Locate the cell with the specified text and output its [x, y] center coordinate. 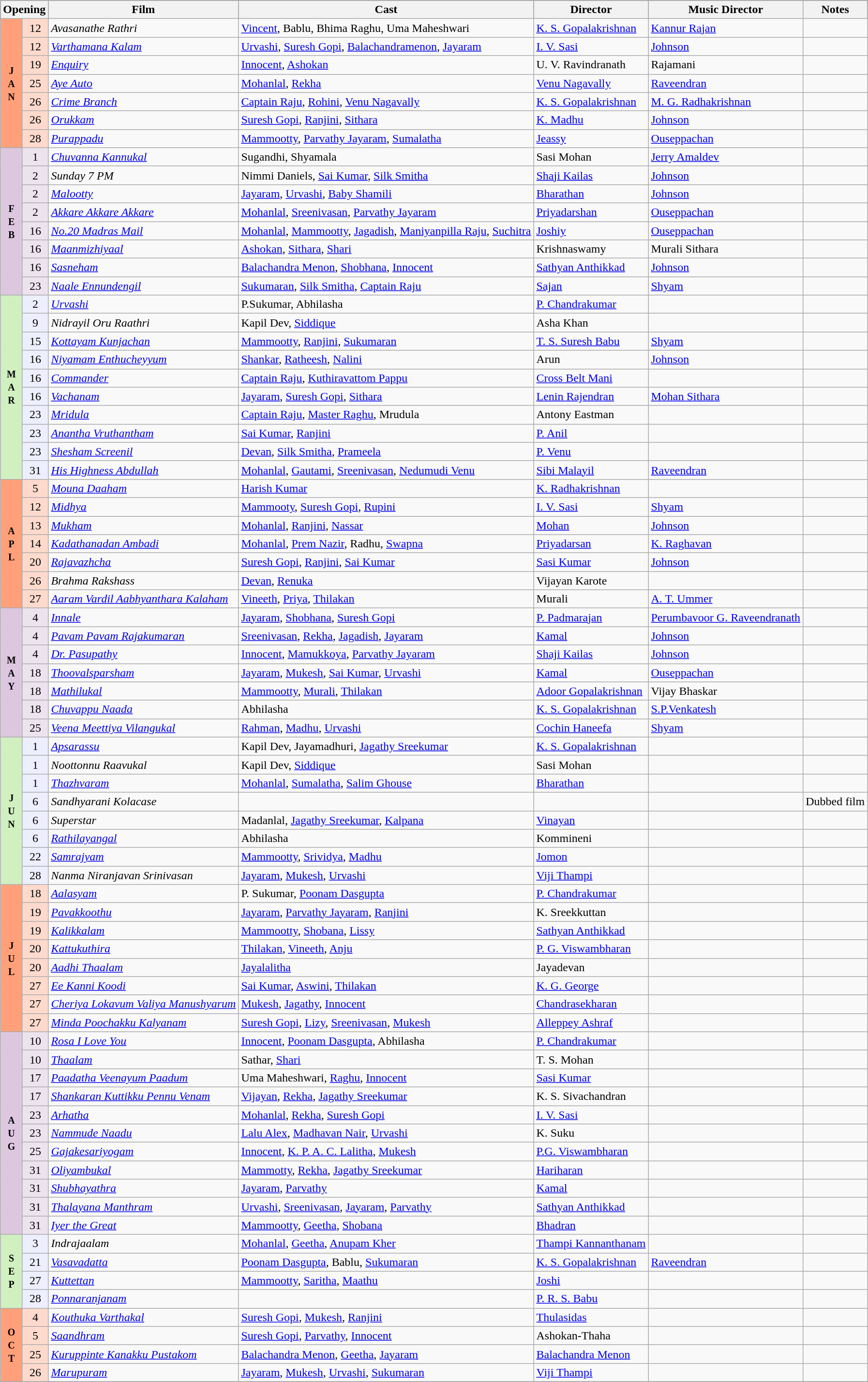
Captain Raju, Rohini, Venu Nagavally [386, 102]
Krishnaswamy [591, 249]
Apsarassu [143, 746]
Opening [24, 10]
Mukham [143, 525]
Mammootty, Geetha, Shobana [386, 1225]
Ponnaranjanam [143, 1299]
Sai Kumar, Ranjini [386, 433]
S.P.Venkatesh [726, 709]
Harish Kumar [386, 488]
Sandhyarani Kolacase [143, 801]
Thoovalsparsham [143, 673]
APL [12, 543]
Mohanlal, Gautami, Sreenivasan, Nedumudi Venu [386, 470]
Jayaram, Urvashi, Baby Shamili [386, 194]
Nimmi Daniels, Sai Kumar, Silk Smitha [386, 175]
Kattukuthira [143, 949]
Varthamana Kalam [143, 46]
JUL [12, 958]
Joshiy [591, 231]
Sibi Malayil [591, 470]
Vinayan [591, 820]
Cross Belt Mani [591, 378]
Mohanlal, Rekha [386, 83]
Adoor Gopalakrishnan [591, 691]
Arun [591, 360]
Niyamam Enthucheyyum [143, 360]
Perumbavoor G. Raveendranath [726, 617]
Marupuram [143, 1372]
Rajamani [726, 65]
Mohanlal, Sumalatha, Salim Ghouse [386, 783]
K. Radhakrishnan [591, 488]
Shankar, Ratheesh, Nalini [386, 360]
Kottayam Kunjachan [143, 341]
Jayaram, Mukesh, Sai Kumar, Urvashi [386, 673]
Mammootty, Murali, Thilakan [386, 691]
Balachandra Menon, Geetha, Jayaram [386, 1354]
Nanma Niranjavan Srinivasan [143, 875]
Aadhi Thaalam [143, 967]
M. G. Radhakrishnan [726, 102]
Venu Nagavally [591, 83]
Mohanlal, Sreenivasan, Parvathy Jayaram [386, 212]
Vincent, Bablu, Bhima Raghu, Uma Maheshwari [386, 28]
Cochin Haneefa [591, 728]
21 [35, 1262]
Sai Kumar, Aswini, Thilakan [386, 986]
Jayaram, Mukesh, Urvashi, Sukumaran [386, 1372]
Thalayana Manthram [143, 1207]
Captain Raju, Kuthiravattom Pappu [386, 378]
MAR [12, 387]
14 [35, 544]
Rahman, Madhu, Urvashi [386, 728]
Jayalalitha [386, 967]
No.20 Madras Mail [143, 231]
Kommineni [591, 839]
Enquiry [143, 65]
Mammootty, Ranjini, Sukumaran [386, 341]
Mammootty, Srividya, Madhu [386, 857]
Purappadu [143, 138]
Veena Meettiya Vilangukal [143, 728]
Joshi [591, 1280]
Commander [143, 378]
Shubhayathra [143, 1188]
Pavakkoothu [143, 912]
U. V. Ravindranath [591, 65]
Jayadevan [591, 967]
Avasanathe Rathri [143, 28]
Sreenivasan, Rekha, Jagadish, Jayaram [386, 636]
Director [591, 10]
Urvashi, Sreenivasan, Jayaram, Parvathy [386, 1207]
Kuttettan [143, 1280]
Thampi Kannanthanam [591, 1244]
Kuruppinte Kanakku Pustakom [143, 1354]
Mammotty, Rekha, Jagathy Sreekumar [386, 1170]
Innocent, K. P. A. C. Lalitha, Mukesh [386, 1152]
P. Padmarajan [591, 617]
Suresh Gopi, Ranjini, Sai Kumar [386, 562]
Nammude Naadu [143, 1133]
Devan, Silk Smitha, Prameela [386, 451]
Mammootty, Saritha, Maathu [386, 1280]
K. Suku [591, 1133]
Alleppey Ashraf [591, 1022]
Innocent, Ashokan [386, 65]
Priyadarshan [591, 212]
Thulasidas [591, 1317]
Antony Eastman [591, 415]
Thaalam [143, 1059]
Rosa I Love You [143, 1041]
Arhatha [143, 1114]
15 [35, 341]
AUG [12, 1133]
Kapil Dev, Jayamadhuri, Jagathy Sreekumar [386, 746]
22 [35, 857]
MAY [12, 673]
Cast [386, 10]
Pavam Pavam Rajakumaran [143, 636]
Murali [591, 599]
Balachandra Menon [591, 1354]
Vineeth, Priya, Thilakan [386, 599]
T. S. Mohan [591, 1059]
Jayaram, Mukesh, Urvashi [386, 875]
JUN [12, 811]
Kannur Rajan [726, 28]
SEP [12, 1271]
Aaram Vardil Aabhyanthara Kalaham [143, 599]
P. R. S. Babu [591, 1299]
Malootty [143, 194]
Kouthuka Varthakal [143, 1317]
Mammootty, Parvathy Jayaram, Sumalatha [386, 138]
Mridula [143, 415]
Thazhvaram [143, 783]
K. Madhu [591, 120]
Suresh Gopi, Ranjini, Sithara [386, 120]
Aalasyam [143, 894]
A. T. Ummer [726, 599]
Mohanlal, Prem Nazir, Radhu, Swapna [386, 544]
Lenin Rajendran [591, 396]
3 [35, 1244]
Urvashi, Suresh Gopi, Balachandramenon, Jayaram [386, 46]
Thilakan, Vineeth, Anju [386, 949]
Mukesh, Jagathy, Innocent [386, 1004]
Jomon [591, 857]
K. G. George [591, 986]
Rajavazhcha [143, 562]
13 [35, 525]
Mohanlal, Geetha, Anupam Kher [386, 1244]
Midhya [143, 507]
Devan, Renuka [386, 581]
His Highness Abdullah [143, 470]
Samrajyam [143, 857]
Chuvappu Naada [143, 709]
Vachanam [143, 396]
Innocent, Mamukkoya, Parvathy Jayaram [386, 654]
Minda Poochakku Kalyanam [143, 1022]
Naale Ennundengil [143, 286]
Captain Raju, Master Raghu, Mrudula [386, 415]
Murali Sithara [726, 249]
Noottonnu Raavukal [143, 765]
Mohan [591, 525]
Balachandra Menon, Shobhana, Innocent [386, 268]
Vijay Bhaskar [726, 691]
Nidrayil Oru Raathri [143, 323]
Uma Maheshwari, Raghu, Innocent [386, 1078]
Crime Branch [143, 102]
Oliyambukal [143, 1170]
Vijayan Karote [591, 581]
Priyadarsan [591, 544]
Chandrasekharan [591, 1004]
Madanlal, Jagathy Sreekumar, Kalpana [386, 820]
Cheriya Lokavum Valiya Manushyarum [143, 1004]
Poonam Dasgupta, Bablu, Sukumaran [386, 1262]
Maanmizhiyaal [143, 249]
JAN [12, 83]
Akkare Akkare Akkare [143, 212]
FEB [12, 221]
P. Venu [591, 451]
OCT [12, 1345]
Anantha Vruthantham [143, 433]
Ashokan, Sithara, Shari [386, 249]
Saandhram [143, 1336]
Vasavadatta [143, 1262]
Mathilukal [143, 691]
Kalikkalam [143, 931]
Sunday 7 PM [143, 175]
Lalu Alex, Madhavan Nair, Urvashi [386, 1133]
Kadathanadan Ambadi [143, 544]
Innale [143, 617]
Notes [835, 10]
P.Sukumar, Abhilasha [386, 304]
Jeassy [591, 138]
Mammooty, Suresh Gopi, Rupini [386, 507]
Sugandhi, Shyamala [386, 157]
Hariharan [591, 1170]
Suresh Gopi, Lizy, Sreenivasan, Mukesh [386, 1022]
Ashokan-Thaha [591, 1336]
P.G. Viswambharan [591, 1152]
Bhadran [591, 1225]
Gajakesariyogam [143, 1152]
Mammootty, Shobana, Lissy [386, 931]
Jayaram, Suresh Gopi, Sithara [386, 396]
Mohanlal, Ranjini, Nassar [386, 525]
Jayaram, Parvathy Jayaram, Ranjini [386, 912]
Sajan [591, 286]
Mohan Sithara [726, 396]
Sasneham [143, 268]
9 [35, 323]
Asha Khan [591, 323]
Orukkam [143, 120]
Shankaran Kuttikku Pennu Venam [143, 1096]
P. Anil [591, 433]
T. S. Suresh Babu [591, 341]
Dubbed film [835, 801]
P. Sukumar, Poonam Dasgupta [386, 894]
Indrajaalam [143, 1244]
Mohanlal, Rekha, Suresh Gopi [386, 1114]
Rathilayangal [143, 839]
Sukumaran, Silk Smitha, Captain Raju [386, 286]
Iyer the Great [143, 1225]
Shesham Screenil [143, 451]
Aye Auto [143, 83]
K. Raghavan [726, 544]
Brahma Rakshass [143, 581]
Dr. Pasupathy [143, 654]
Chuvanna Kannukal [143, 157]
Innocent, Poonam Dasgupta, Abhilasha [386, 1041]
K. S. Sivachandran [591, 1096]
Jayaram, Shobhana, Suresh Gopi [386, 617]
Sathar, Shari [386, 1059]
Jayaram, Parvathy [386, 1188]
Music Director [726, 10]
Suresh Gopi, Parvathy, Innocent [386, 1336]
P. G. Viswambharan [591, 949]
Urvashi [143, 304]
K. Sreekkuttan [591, 912]
Mouna Daaham [143, 488]
Suresh Gopi, Mukesh, Ranjini [386, 1317]
Paadatha Veenayum Paadum [143, 1078]
Vijayan, Rekha, Jagathy Sreekumar [386, 1096]
Film [143, 10]
Superstar [143, 820]
Mohanlal, Mammootty, Jagadish, Maniyanpilla Raju, Suchitra [386, 231]
Ee Kanni Koodi [143, 986]
Jerry Amaldev [726, 157]
